Determine the [X, Y] coordinate at the center of the cell enclosing the given text.  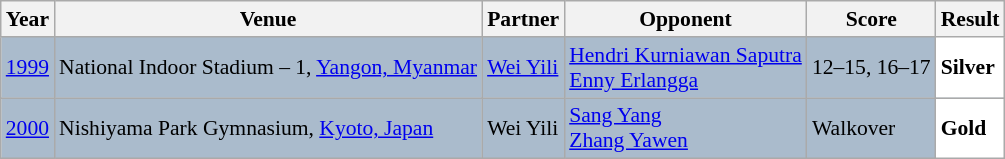
12–15, 16–17 [872, 68]
Sang Yang Zhang Yawen [686, 128]
Walkover [872, 128]
Nishiyama Park Gymnasium, Kyoto, Japan [268, 128]
Score [872, 19]
National Indoor Stadium – 1, Yangon, Myanmar [268, 68]
1999 [28, 68]
Venue [268, 19]
Partner [523, 19]
Year [28, 19]
Gold [970, 128]
Result [970, 19]
Opponent [686, 19]
Hendri Kurniawan Saputra Enny Erlangga [686, 68]
Silver [970, 68]
2000 [28, 128]
